Return the [X, Y] coordinate for the center point of the cell that contains the specified text.  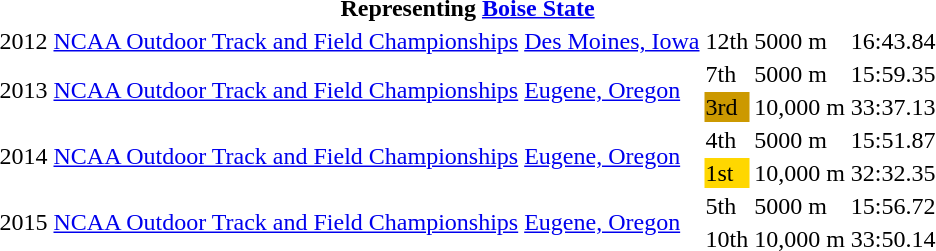
3rd [727, 107]
Des Moines, Iowa [612, 41]
12th [727, 41]
7th [727, 74]
4th [727, 140]
1st [727, 173]
5th [727, 206]
